Extract the [x, y] coordinate from the center of the cell holding the provided text.  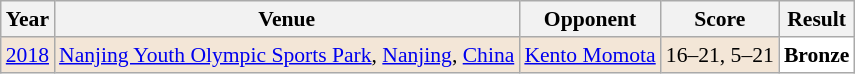
Result [817, 19]
Venue [286, 19]
Nanjing Youth Olympic Sports Park, Nanjing, China [286, 55]
Bronze [817, 55]
2018 [28, 55]
Score [720, 19]
16–21, 5–21 [720, 55]
Kento Momota [590, 55]
Opponent [590, 19]
Year [28, 19]
